Determine the [x, y] coordinate at the center of the cell enclosing the given text.  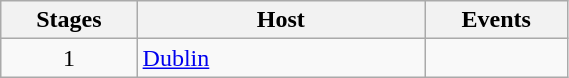
Events [496, 20]
1 [69, 58]
Host [280, 20]
Stages [69, 20]
Dublin [280, 58]
